Detect which cell encompasses the target text, then output its [X, Y] center coordinate. 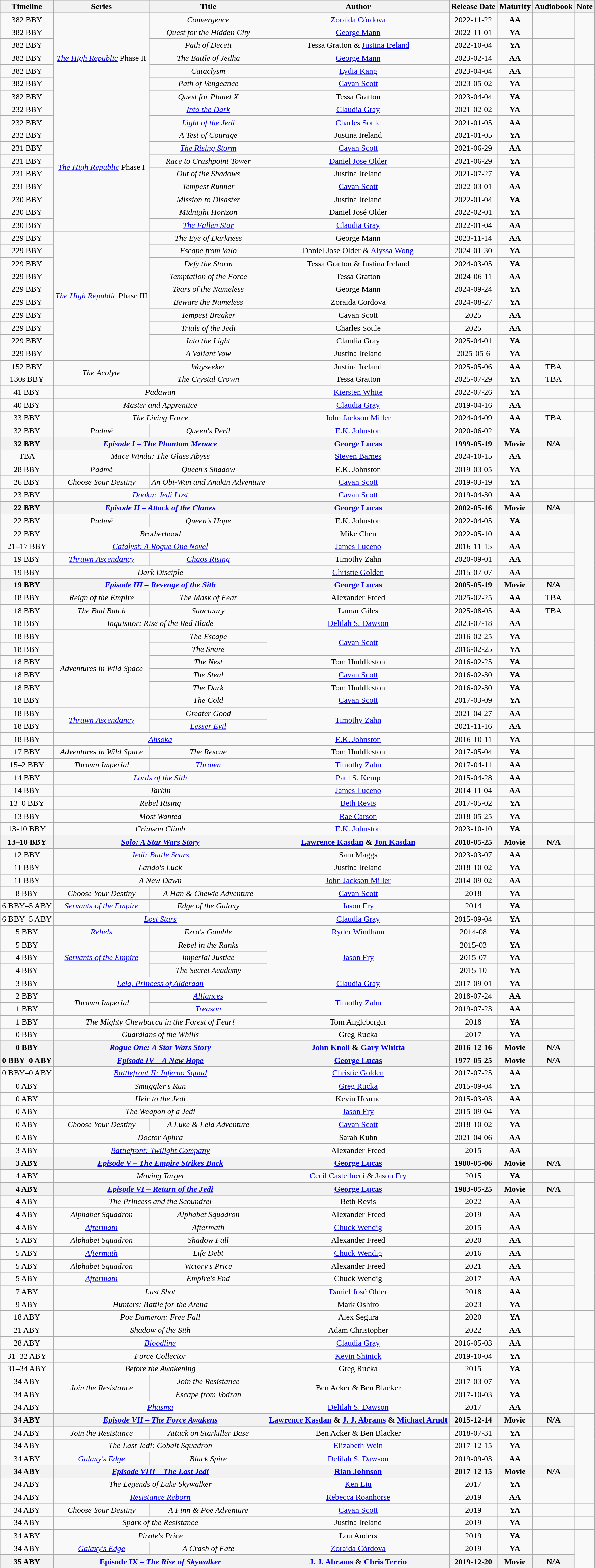
Heir to the Jedi [161, 1099]
2002-05-16 [473, 508]
Into the Light [208, 341]
Queen's Hope [208, 521]
Mike Chen [358, 533]
2022-03-01 [473, 187]
Leia, Princess of Alderaan [161, 983]
Life Debt [208, 1253]
Episode VII – The Force Awakens [161, 1420]
Series [102, 7]
15–2 BBY [27, 765]
Tarkin [161, 791]
13 BBY [27, 816]
41 BBY [27, 392]
13–10 BBY [27, 842]
The Dark [208, 688]
2021-02-02 [473, 109]
2025-07-29 [473, 379]
An Obi-Wan and Anakin Adventure [208, 482]
Episode IV – A New Hope [161, 1060]
The Bad Batch [102, 611]
Into the Dark [208, 109]
2017-03-09 [473, 700]
2015-03-03 [473, 1099]
Greater Good [208, 713]
Lawrence Kasdan & J. J. Abrams & Michael Arndt [358, 1420]
Phasma [161, 1407]
The Secret Academy [208, 970]
2017-05-04 [473, 752]
2024-08-27 [473, 302]
2022-10-04 [473, 45]
Cecil Castellucci & Jason Fry [358, 1176]
Edge of the Galaxy [208, 906]
2016-12-16 [473, 1047]
Master and Apprentice [161, 405]
Tom Angleberger [358, 1022]
28 BBY [27, 469]
Sarah Kuhn [358, 1137]
2022-02-01 [473, 212]
Queen's Peril [208, 431]
2014-09-02 [473, 880]
2021 [473, 1266]
31–34 ABY [27, 1368]
2023-03-07 [473, 855]
33 BBY [27, 418]
The Snare [208, 649]
Chaos Rising [208, 559]
The Living Force [161, 418]
Force Collector [161, 1356]
7 ABY [27, 1292]
2021-07-27 [473, 174]
Lost Stars [161, 919]
Steven Barnes [358, 456]
The High Republic Phase II [102, 58]
Thrawn [208, 765]
Episode IX – The Rise of Skywalker [161, 1561]
2023-10-10 [473, 829]
2019-04-16 [473, 405]
2023 [473, 1304]
Title [208, 7]
2015-04-28 [473, 777]
Release Date [473, 7]
Rebecca Roanhorse [358, 1497]
Alex Segura [358, 1317]
Daniel Jose Older [358, 161]
2017-04-11 [473, 765]
Escape from Valo [208, 251]
Lou Anders [358, 1536]
2025-08-05 [473, 611]
Resistance Reborn [161, 1497]
2022-11-01 [473, 32]
The High Republic Phase I [102, 167]
Before the Awakening [161, 1368]
Convergence [208, 20]
21–17 BBY [27, 546]
Rebels [102, 932]
Adam Christopher [358, 1330]
Rebel in the Ranks [208, 945]
2021-04-06 [473, 1137]
13-10 BBY [27, 829]
Episode III – Revenge of the Sith [161, 585]
28 ABY [27, 1343]
Poe Dameron: Free Fall [161, 1317]
2016-05-03 [473, 1343]
Hunters: Battle for the Arena [161, 1304]
2022-07-26 [473, 392]
The Princess and the Scoundrel [161, 1202]
The Cold [208, 700]
2015-07-07 [473, 572]
2023-07-18 [473, 623]
9 ABY [27, 1304]
13–0 BBY [27, 803]
2015-07 [473, 957]
Jedi: Battle Scars [161, 855]
2017-07-25 [473, 1073]
Beware the Nameless [208, 302]
152 BBY [27, 366]
12 BBY [27, 855]
2017-10-03 [473, 1394]
Most Wanted [161, 816]
130s BBY [27, 379]
Sam Maggs [358, 855]
Episode VIII – The Last Jedi [161, 1471]
2024-06-11 [473, 276]
Mace Windu: The Glass Abyss [161, 456]
Rae Carson [358, 816]
Path of Deceit [208, 45]
Brotherhood [161, 533]
The Crystal Crown [208, 379]
Episode I – The Phantom Menace [161, 444]
Race to Crashpoint Tower [208, 161]
The Last Jedi: Cobalt Squadron [161, 1446]
2018-07-31 [473, 1433]
1999-05-19 [473, 444]
Lamar Giles [358, 611]
2025-02-25 [473, 598]
Rogue One: A Star Wars Story [161, 1047]
A Test of Courage [208, 135]
2020-06-02 [473, 431]
Dark Disciple [161, 572]
Zoraida Cordova [358, 302]
Kiersten White [358, 392]
Battlefront II: Inferno Squad [161, 1073]
2021-11-16 [473, 726]
Episode VI – Return of the Jedi [161, 1189]
The Escape [208, 636]
1977-05-25 [473, 1060]
Temptation of the Force [208, 276]
Lando's Luck [161, 868]
2018-07-24 [473, 996]
Ryder Windham [358, 932]
J. J. Abrams & Chris Terrio [358, 1561]
2019-03-19 [473, 482]
Timeline [27, 7]
2017-09-01 [473, 983]
2015-12-14 [473, 1420]
Elizabeth Wein [358, 1446]
Cataclysm [208, 71]
2019-12-20 [473, 1561]
Dooku: Jedi Lost [161, 495]
2024-10-15 [473, 456]
Kevin Shinick [358, 1356]
Attack on Starkiller Base [208, 1433]
2022-04-05 [473, 521]
Lawrence Kasdan & Jon Kasdan [358, 842]
Escape from Vodran [208, 1394]
Reign of the Empire [102, 598]
Trials of the Jedi [208, 328]
A Finn & Poe Adventure [208, 1510]
2024-09-24 [473, 289]
2014-08 [473, 932]
2015-10 [473, 970]
Author [358, 7]
Solo: A Star Wars Story [161, 842]
2024-01-30 [473, 251]
Lesser Evil [208, 726]
Ezra's Gamble [208, 932]
Crimson Climb [161, 829]
Bloodline [161, 1343]
2024-04-09 [473, 418]
2016 [473, 1253]
The Steal [208, 675]
Smuggler's Run [161, 1086]
Lydia Kang [358, 71]
Quest for the Hidden City [208, 32]
1983-05-25 [473, 1189]
The Nest [208, 662]
Empire's End [208, 1279]
23 BBY [27, 495]
Battlefront: Twilight Company [161, 1150]
The High Republic Phase III [102, 296]
Padawan [161, 392]
A Valiant Vow [208, 353]
Episode II – Attack of the Clones [161, 508]
Light of the Jedi [208, 122]
Mission to Disaster [208, 200]
2016-11-15 [473, 546]
Mark Oshiro [358, 1304]
2020-09-01 [473, 559]
A Crash of Fate [208, 1548]
Daniel Jose Older & Alyssa Wong [358, 251]
Guardians of the Whills [161, 1035]
Queen's Shadow [208, 469]
2023-02-14 [473, 58]
26 BBY [27, 482]
Spark of the Resistance [161, 1523]
Tempest Breaker [208, 315]
2017-05-02 [473, 803]
Note [585, 7]
A Luke & Leia Adventure [208, 1124]
2021-04-27 [473, 713]
2 BBY [27, 996]
Quest for Planet X [208, 97]
2019-09-03 [473, 1459]
A New Dawn [161, 880]
35 ABY [27, 1561]
2005-05-19 [473, 585]
1980-05-06 [473, 1163]
2017-03-07 [473, 1381]
Doctor Aphra [161, 1137]
40 BBY [27, 405]
2019-04-30 [473, 495]
Path of Vengeance [208, 84]
Audio­book [553, 7]
Out of the Shadows [208, 174]
The Acolyte [102, 373]
Midnight Horizon [208, 212]
Ken Liu [358, 1484]
Kevin Hearne [358, 1099]
2022-05-10 [473, 533]
Treason [208, 1009]
Black Spire [208, 1459]
17 BBY [27, 752]
2024-03-05 [473, 264]
Rian Johnson [358, 1471]
Ahsoka [161, 739]
18 ABY [27, 1317]
21 ABY [27, 1330]
Pirate's Price [161, 1536]
Sanctuary [208, 611]
The Rising Storm [208, 148]
2019-03-05 [473, 469]
The Eye of Darkness [208, 238]
Victory's Price [208, 1266]
2016-10-11 [473, 739]
2025-05-6 [473, 353]
31–32 ABY [27, 1356]
2023-11-14 [473, 238]
2014 [473, 906]
Shadow Fall [208, 1240]
Tears of the Nameless [208, 289]
The Fallen Star [208, 225]
Wayseeker [208, 366]
Tempest Runner [208, 187]
The Rescue [208, 752]
2019-07-23 [473, 1009]
2025-05-06 [473, 366]
Paul S. Kemp [358, 777]
Lords of the Sith [161, 777]
Imperial Justice [208, 957]
Catalyst: A Rogue One Novel [161, 546]
Maturity [515, 7]
Episode V – The Empire Strikes Back [161, 1163]
2014-11-04 [473, 791]
The Legends of Luke Skywalker [161, 1484]
Inquisitor: Rise of the Red Blade [161, 623]
2015-03 [473, 945]
Last Shot [161, 1292]
A Han & Chewie Adventure [208, 893]
Alliances [208, 996]
Shadow of the Sith [161, 1330]
The Battle of Jedha [208, 58]
2023-05-02 [473, 84]
2022-11-22 [473, 20]
Rebel Rising [161, 803]
Defy the Storm [208, 264]
The Weapon of a Jedi [161, 1112]
2019-10-04 [473, 1356]
John Knoll & Gary Whitta [358, 1047]
3 BBY [27, 983]
The Mask of Fear [208, 598]
8 BBY [27, 893]
Moving Target [161, 1176]
2025-04-01 [473, 341]
The Mighty Chewbacca in the Forest of Fear! [161, 1022]
